Find where the given text appears and provide that cell's center as (x, y) coordinate. 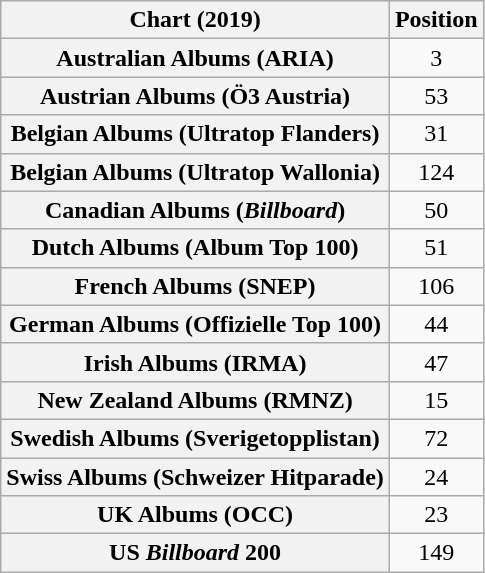
German Albums (Offizielle Top 100) (196, 324)
24 (436, 477)
French Albums (SNEP) (196, 286)
Swedish Albums (Sverigetopplistan) (196, 438)
51 (436, 248)
124 (436, 172)
New Zealand Albums (RMNZ) (196, 400)
44 (436, 324)
Belgian Albums (Ultratop Flanders) (196, 134)
Position (436, 20)
149 (436, 553)
31 (436, 134)
Dutch Albums (Album Top 100) (196, 248)
47 (436, 362)
3 (436, 58)
50 (436, 210)
23 (436, 515)
Belgian Albums (Ultratop Wallonia) (196, 172)
Chart (2019) (196, 20)
15 (436, 400)
Irish Albums (IRMA) (196, 362)
UK Albums (OCC) (196, 515)
72 (436, 438)
US Billboard 200 (196, 553)
Canadian Albums (Billboard) (196, 210)
53 (436, 96)
Australian Albums (ARIA) (196, 58)
Swiss Albums (Schweizer Hitparade) (196, 477)
106 (436, 286)
Austrian Albums (Ö3 Austria) (196, 96)
